For the text-containing cell, return its midpoint in [X, Y] coordinate format. 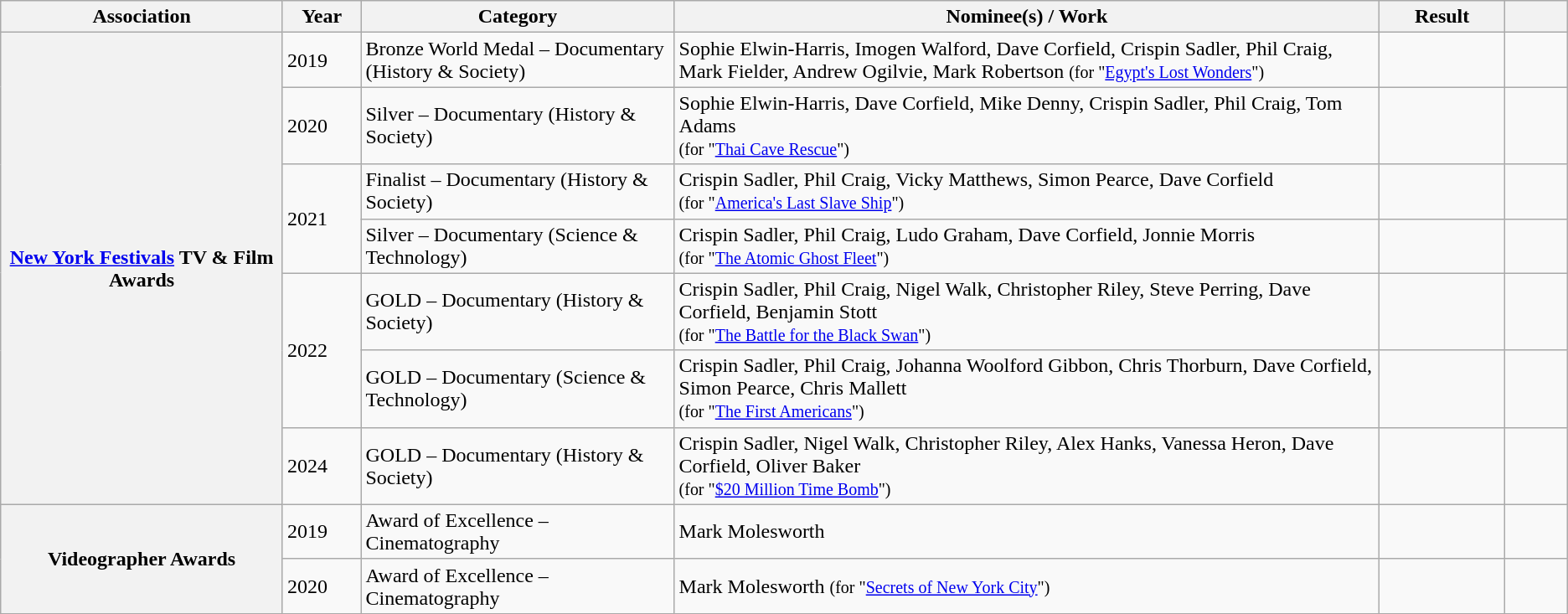
Result [1442, 17]
Crispin Sadler, Phil Craig, Ludo Graham, Dave Corfield, Jonnie Morris(for "The Atomic Ghost Fleet") [1027, 246]
Silver – Documentary (History & Society) [518, 126]
New York Festivals TV & Film Awards [142, 268]
Crispin Sadler, Phil Craig, Johanna Woolford Gibbon, Chris Thorburn, Dave Corfield, Simon Pearce, Chris Mallett(for "The First Americans") [1027, 389]
Bronze World Medal – Documentary (History & Society) [518, 60]
Mark Molesworth [1027, 531]
Crispin Sadler, Nigel Walk, Christopher Riley, Alex Hanks, Vanessa Heron, Dave Corfield, Oliver Baker(for "$20 Million Time Bomb") [1027, 466]
Year [322, 17]
GOLD – Documentary (Science & Technology) [518, 389]
Mark Molesworth (for "Secrets of New York City") [1027, 586]
Crispin Sadler, Phil Craig, Nigel Walk, Christopher Riley, Steve Perring, Dave Corfield, Benjamin Stott(for "The Battle for the Black Swan") [1027, 312]
Nominee(s) / Work [1027, 17]
2024 [322, 466]
Silver – Documentary (Science & Technology) [518, 246]
Association [142, 17]
Crispin Sadler, Phil Craig, Vicky Matthews, Simon Pearce, Dave Corfield(for "America's Last Slave Ship") [1027, 191]
Sophie Elwin-Harris, Dave Corfield, Mike Denny, Crispin Sadler, Phil Craig, Tom Adams(for "Thai Cave Rescue") [1027, 126]
Videographer Awards [142, 559]
2022 [322, 350]
Finalist – Documentary (History & Society) [518, 191]
2021 [322, 219]
Category [518, 17]
